Locate the cell with the specified text and output its [x, y] center coordinate. 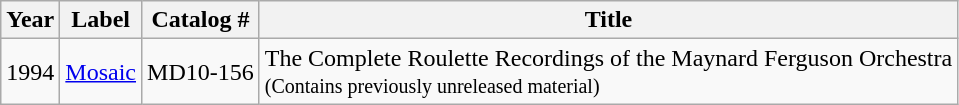
Catalog # [201, 20]
Title [608, 20]
1994 [30, 72]
The Complete Roulette Recordings of the Maynard Ferguson Orchestra(Contains previously unreleased material) [608, 72]
MD10-156 [201, 72]
Mosaic [101, 72]
Label [101, 20]
Year [30, 20]
